Determine the [X, Y] coordinate at the center of the cell enclosing the given text.  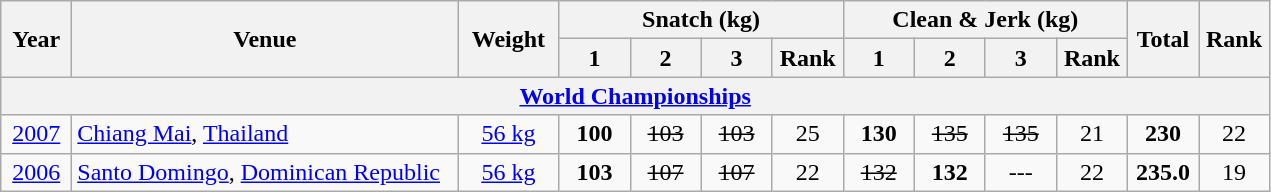
Chiang Mai, Thailand [265, 134]
Venue [265, 39]
21 [1092, 134]
2006 [36, 172]
Weight [508, 39]
100 [594, 134]
25 [808, 134]
Total [1162, 39]
130 [878, 134]
Snatch (kg) [701, 20]
--- [1020, 172]
World Championships [636, 96]
235.0 [1162, 172]
Year [36, 39]
230 [1162, 134]
19 [1234, 172]
2007 [36, 134]
Clean & Jerk (kg) [985, 20]
Santo Domingo, Dominican Republic [265, 172]
